Locate the cell with the specified text and output its [X, Y] center coordinate. 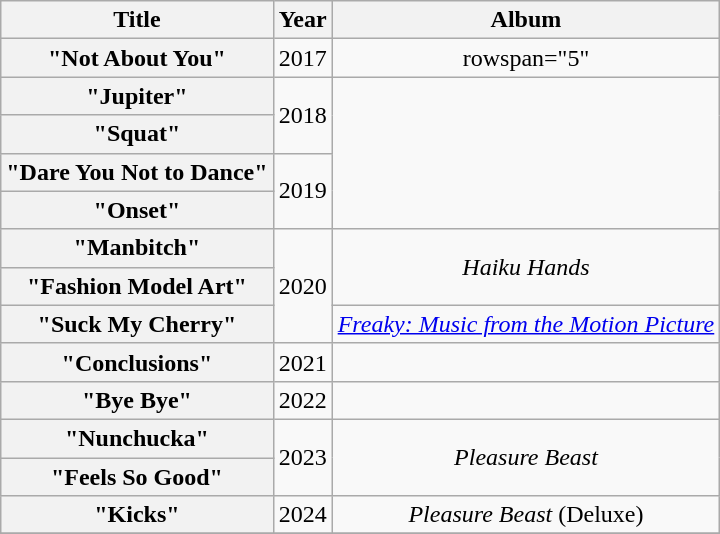
2022 [302, 400]
Year [302, 20]
"Fashion Model Art" [137, 286]
"Kicks" [137, 515]
Pleasure Beast [526, 457]
"Squat" [137, 134]
"Feels So Good" [137, 477]
2021 [302, 362]
Freaky: Music from the Motion Picture [526, 324]
"Dare You Not to Dance" [137, 172]
Album [526, 20]
Haiku Hands [526, 267]
"Not About You" [137, 58]
"Suck My Cherry" [137, 324]
2017 [302, 58]
2020 [302, 286]
"Conclusions" [137, 362]
Title [137, 20]
2018 [302, 115]
2024 [302, 515]
"Onset" [137, 210]
2023 [302, 457]
rowspan="5" [526, 58]
"Bye Bye" [137, 400]
Pleasure Beast (Deluxe) [526, 515]
"Nunchucka" [137, 438]
"Jupiter" [137, 96]
"Manbitch" [137, 248]
2019 [302, 191]
